Scan for the cell matching the given text and deliver its (X, Y) coordinate at center. 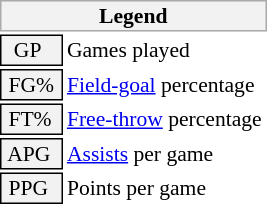
PPG (31, 188)
Points per game (166, 188)
Assists per game (166, 154)
APG (31, 154)
FT% (31, 120)
FG% (31, 85)
Free-throw percentage (166, 120)
Legend (134, 16)
Games played (166, 50)
GP (31, 50)
Field-goal percentage (166, 85)
